Identify which cell holds the provided text, then report its (x, y) central coordinate. 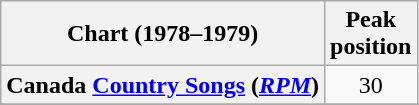
30 (371, 85)
Canada Country Songs (RPM) (163, 85)
Peakposition (371, 34)
Chart (1978–1979) (163, 34)
